For the text-containing cell, return its midpoint in (x, y) coordinate format. 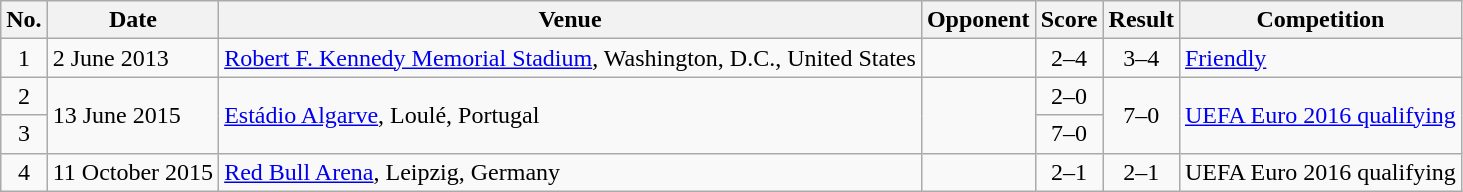
Result (1141, 20)
3–4 (1141, 58)
13 June 2015 (132, 115)
4 (24, 172)
No. (24, 20)
Score (1069, 20)
Opponent (978, 20)
2–0 (1069, 96)
Estádio Algarve, Loulé, Portugal (570, 115)
Robert F. Kennedy Memorial Stadium, Washington, D.C., United States (570, 58)
11 October 2015 (132, 172)
Friendly (1320, 58)
Competition (1320, 20)
2–4 (1069, 58)
Venue (570, 20)
3 (24, 134)
2 June 2013 (132, 58)
Red Bull Arena, Leipzig, Germany (570, 172)
1 (24, 58)
Date (132, 20)
2 (24, 96)
